Find where the given text appears and provide that cell's center as [x, y] coordinate. 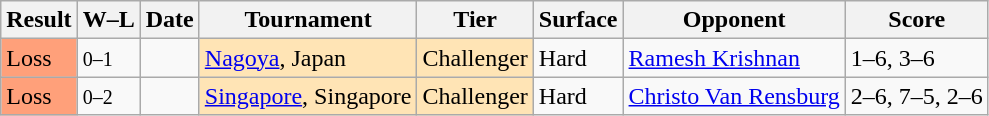
Opponent [734, 20]
1–6, 3–6 [916, 58]
Score [916, 20]
2–6, 7–5, 2–6 [916, 96]
0–1 [108, 58]
Tournament [308, 20]
Date [170, 20]
Tier [475, 20]
Result [39, 20]
Surface [578, 20]
Ramesh Krishnan [734, 58]
W–L [108, 20]
Nagoya, Japan [308, 58]
Christo Van Rensburg [734, 96]
0–2 [108, 96]
Singapore, Singapore [308, 96]
